Return the [X, Y] coordinate for the center point of the cell that contains the specified text.  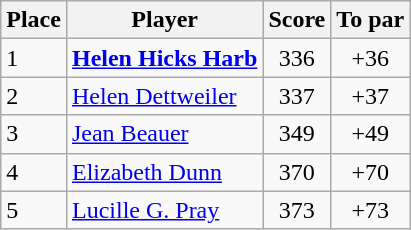
Elizabeth Dunn [164, 172]
To par [370, 20]
+37 [370, 96]
Place [34, 20]
+49 [370, 134]
2 [34, 96]
+36 [370, 58]
336 [297, 58]
3 [34, 134]
337 [297, 96]
1 [34, 58]
Jean Beauer [164, 134]
Score [297, 20]
370 [297, 172]
Helen Hicks Harb [164, 58]
Player [164, 20]
Lucille G. Pray [164, 210]
+73 [370, 210]
+70 [370, 172]
5 [34, 210]
4 [34, 172]
373 [297, 210]
Helen Dettweiler [164, 96]
349 [297, 134]
